Return the [x, y] coordinate for the center point of the cell that contains the specified text.  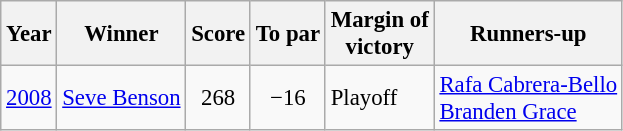
Runners-up [528, 34]
Seve Benson [122, 98]
Winner [122, 34]
Year [29, 34]
Rafa Cabrera-Bello Branden Grace [528, 98]
268 [218, 98]
Margin ofvictory [380, 34]
Score [218, 34]
2008 [29, 98]
Playoff [380, 98]
To par [288, 34]
−16 [288, 98]
